Output the (X, Y) coordinate of the center of the cell containing the given text.  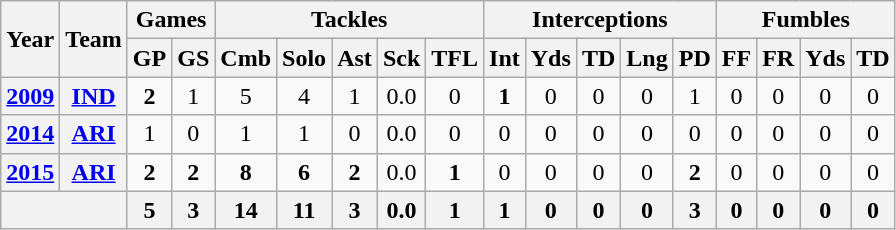
Fumbles (806, 20)
4 (304, 96)
GS (194, 58)
Interceptions (600, 20)
Int (505, 58)
Solo (304, 58)
Ast (355, 58)
2015 (30, 172)
Sck (401, 58)
PD (694, 58)
2009 (30, 96)
Cmb (246, 58)
14 (246, 210)
Lng (647, 58)
Games (170, 20)
TFL (455, 58)
11 (304, 210)
Team (94, 39)
2014 (30, 134)
Year (30, 39)
GP (149, 58)
FF (736, 58)
FR (778, 58)
IND (94, 96)
6 (304, 172)
8 (246, 172)
Tackles (350, 20)
